Output the (X, Y) coordinate of the center of the cell containing the given text.  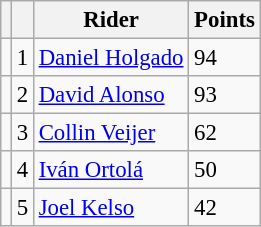
94 (224, 58)
2 (22, 95)
3 (22, 133)
50 (224, 170)
4 (22, 170)
1 (22, 58)
Rider (110, 20)
42 (224, 208)
5 (22, 208)
David Alonso (110, 95)
Daniel Holgado (110, 58)
Collin Veijer (110, 133)
93 (224, 95)
Iván Ortolá (110, 170)
62 (224, 133)
Joel Kelso (110, 208)
Points (224, 20)
